Return the [x, y] coordinate for the center point of the cell that contains the specified text.  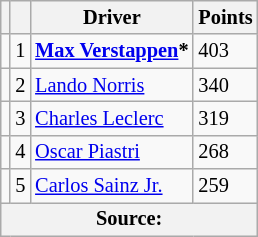
Source: [130, 219]
1 [20, 51]
Oscar Piastri [112, 152]
403 [225, 51]
Driver [112, 17]
3 [20, 118]
4 [20, 152]
5 [20, 186]
319 [225, 118]
340 [225, 85]
Max Verstappen* [112, 51]
Carlos Sainz Jr. [112, 186]
2 [20, 85]
Points [225, 17]
259 [225, 186]
268 [225, 152]
Lando Norris [112, 85]
Charles Leclerc [112, 118]
